Scan for the cell matching the given text and deliver its (x, y) coordinate at center. 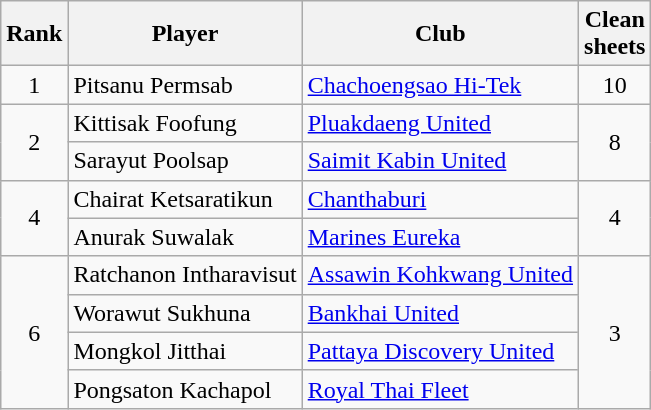
Chachoengsao Hi-Tek (440, 85)
2 (34, 142)
Club (440, 34)
10 (615, 85)
Pitsanu Permsab (185, 85)
Rank (34, 34)
Marines Eureka (440, 237)
Cleansheets (615, 34)
Ratchanon Intharavisut (185, 275)
Kittisak Foofung (185, 123)
Chanthaburi (440, 199)
Worawut Sukhuna (185, 313)
Pluakdaeng United (440, 123)
Assawin Kohkwang United (440, 275)
Bankhai United (440, 313)
1 (34, 85)
Player (185, 34)
Saimit Kabin United (440, 161)
Pattaya Discovery United (440, 351)
Chairat Ketsaratikun (185, 199)
Anurak Suwalak (185, 237)
Pongsaton Kachapol (185, 389)
3 (615, 332)
Mongkol Jitthai (185, 351)
6 (34, 332)
8 (615, 142)
Sarayut Poolsap (185, 161)
Royal Thai Fleet (440, 389)
